Identify which cell holds the provided text, then report its (X, Y) central coordinate. 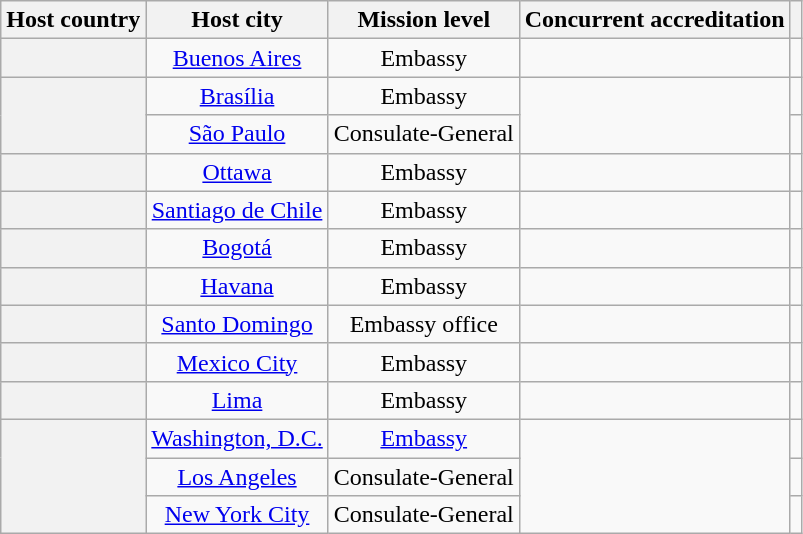
Concurrent accreditation (654, 20)
Embassy office (424, 324)
Brasília (237, 96)
Lima (237, 400)
Washington, D.C. (237, 438)
São Paulo (237, 134)
Santiago de Chile (237, 210)
Santo Domingo (237, 324)
Mexico City (237, 362)
Host country (74, 20)
Los Angeles (237, 477)
Havana (237, 286)
Ottawa (237, 172)
Mission level (424, 20)
Bogotá (237, 248)
Host city (237, 20)
Buenos Aires (237, 58)
New York City (237, 515)
